Find where the given text appears and provide that cell's center as [x, y] coordinate. 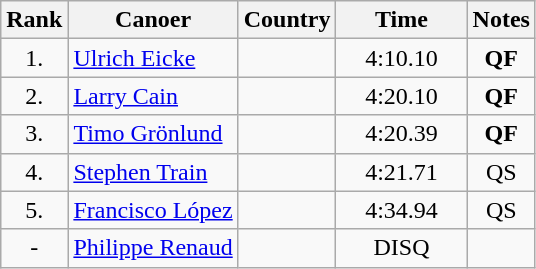
Canoer [153, 20]
Notes [501, 20]
4:20.10 [402, 96]
- [34, 248]
Larry Cain [153, 96]
1. [34, 58]
Timo Grönlund [153, 134]
3. [34, 134]
5. [34, 210]
Francisco López [153, 210]
4:21.71 [402, 172]
2. [34, 96]
Stephen Train [153, 172]
4:34.94 [402, 210]
DISQ [402, 248]
Rank [34, 20]
Philippe Renaud [153, 248]
Time [402, 20]
4:10.10 [402, 58]
4:20.39 [402, 134]
Ulrich Eicke [153, 58]
4. [34, 172]
Country [287, 20]
